Detect which cell encompasses the target text, then output its [x, y] center coordinate. 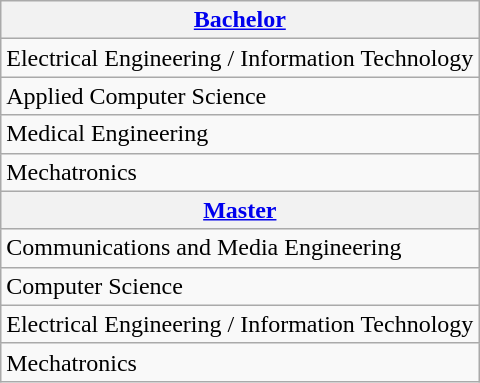
Computer Science [240, 286]
Bachelor [240, 20]
Applied Computer Science [240, 96]
Master [240, 210]
Medical Engineering [240, 134]
Communications and Media Engineering [240, 248]
